Extract the [X, Y] coordinate from the center of the cell holding the provided text.  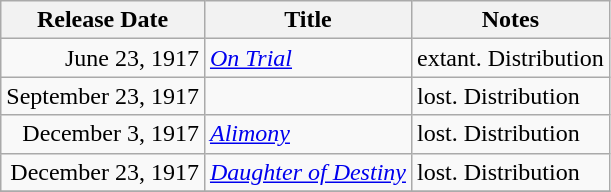
June 23, 1917 [103, 58]
Release Date [103, 20]
extant. Distribution [510, 58]
Notes [510, 20]
On Trial [308, 58]
December 23, 1917 [103, 172]
Title [308, 20]
Alimony [308, 134]
December 3, 1917 [103, 134]
September 23, 1917 [103, 96]
Daughter of Destiny [308, 172]
